Search for the cell housing the specified text and yield its (X, Y) center coordinate. 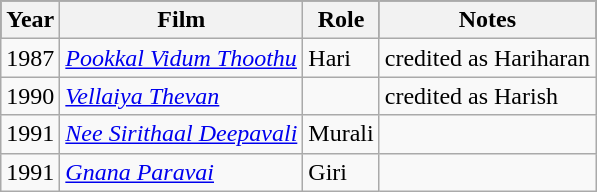
credited as Hariharan (487, 58)
Hari (341, 58)
Film (182, 20)
Notes (487, 20)
Year (30, 20)
Gnana Paravai (182, 172)
Giri (341, 172)
Nee Sirithaal Deepavali (182, 134)
1987 (30, 58)
Murali (341, 134)
Role (341, 20)
Vellaiya Thevan (182, 96)
Pookkal Vidum Thoothu (182, 58)
credited as Harish (487, 96)
1990 (30, 96)
